Determine the [X, Y] coordinate at the center of the cell enclosing the given text.  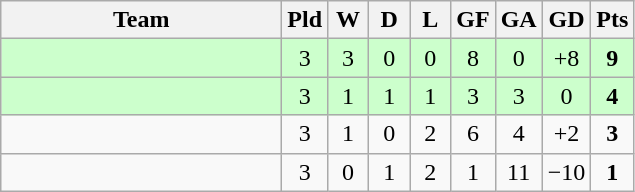
−10 [566, 172]
D [390, 20]
L [430, 20]
Pts [612, 20]
11 [518, 172]
W [348, 20]
9 [612, 58]
Pld [305, 20]
+2 [566, 134]
GA [518, 20]
GD [566, 20]
8 [473, 58]
6 [473, 134]
Team [142, 20]
+8 [566, 58]
GF [473, 20]
